Provide the (x, y) coordinate of the cell's center where the given text is located.  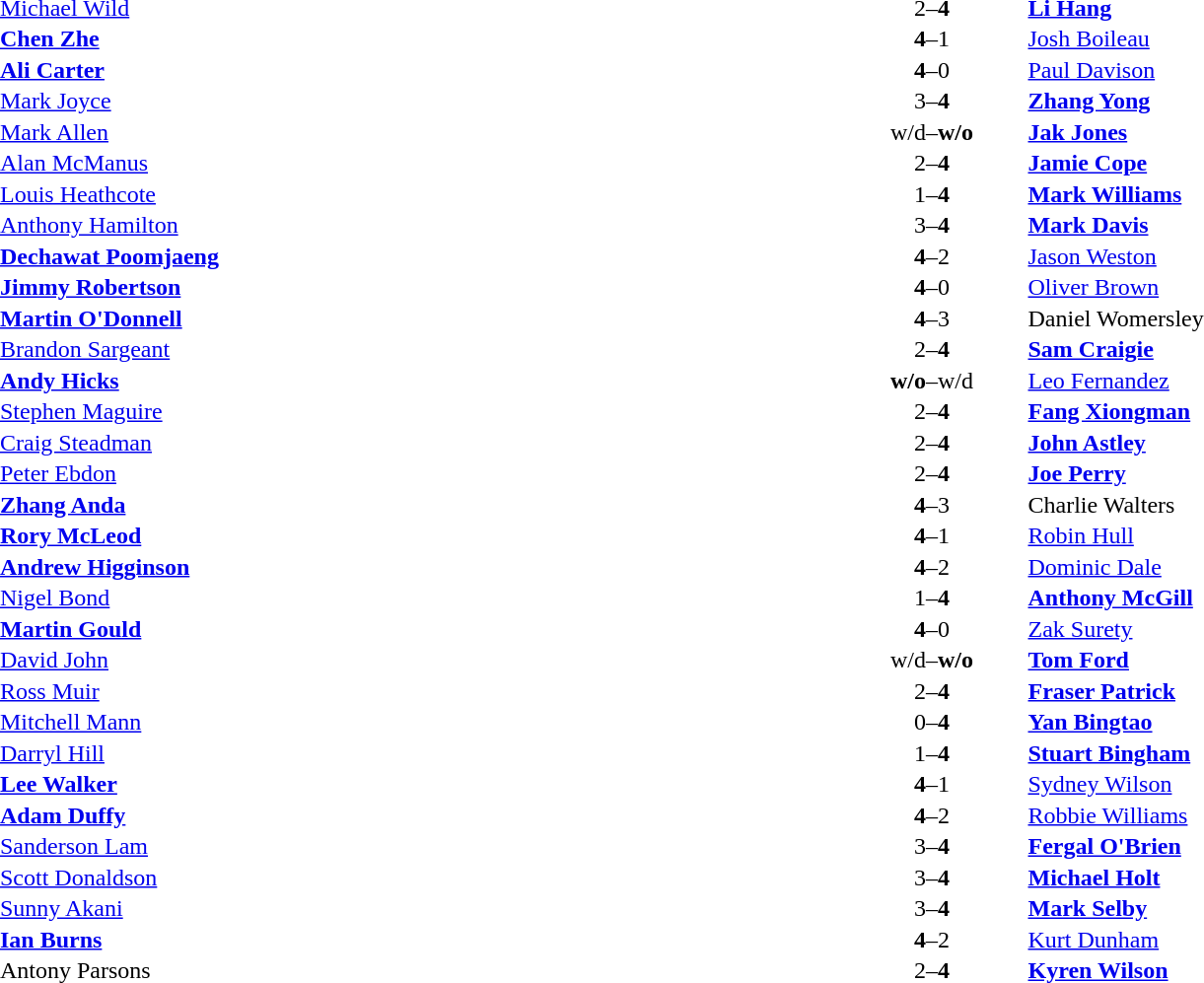
w/o–w/d (931, 381)
0–4 (931, 723)
